Extract the [x, y] coordinate from the center of the cell holding the provided text.  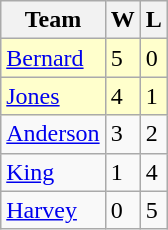
3 [122, 134]
Anderson [53, 134]
W [122, 20]
Jones [53, 96]
King [53, 172]
L [154, 20]
2 [154, 134]
Bernard [53, 58]
Team [53, 20]
Harvey [53, 210]
